Extract the [x, y] coordinate from the center of the cell holding the provided text.  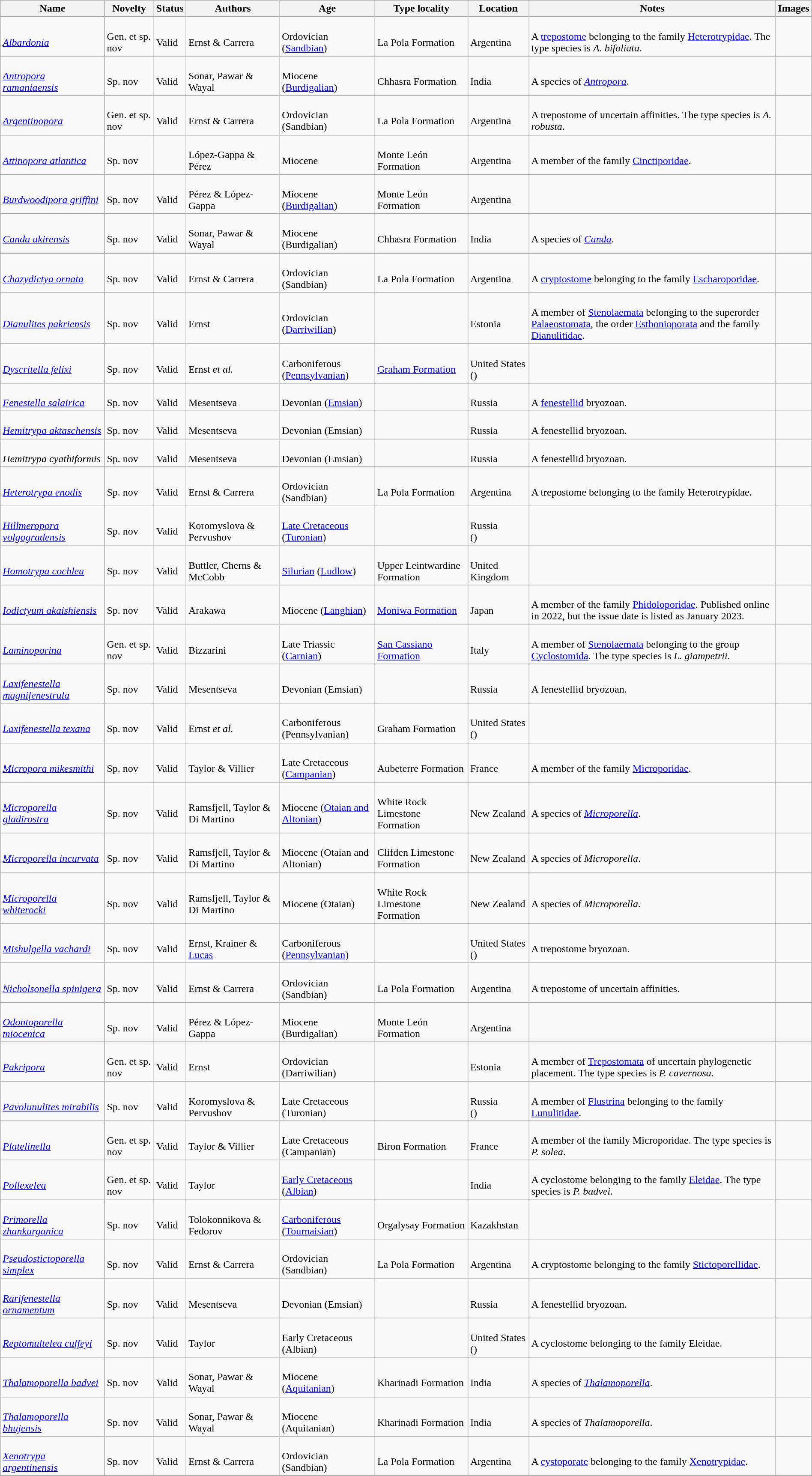
Nicholsonella spinigera [52, 983]
Canda ukirensis [52, 233]
Aubeterre Formation [421, 762]
Miocene [327, 155]
A member of the family Phidoloporidae. Published online in 2022, but the issue date is listed as January 2023. [652, 605]
Attinopora atlantica [52, 155]
Notes [652, 9]
Authors [233, 9]
A species of Antropora. [652, 76]
Microporella gladirostra [52, 808]
Age [327, 9]
A member of the family Microporidae. [652, 762]
A trepostome belonging to the family Heterotrypidae. [652, 487]
Ernst, Krainer & Lucas [233, 943]
Platelinella [52, 1141]
Laxifenestella magnifenestrula [52, 684]
Buttler, Cherns & McCobb [233, 565]
Burdwoodipora griffini [52, 194]
A member of Stenolaemata belonging to the group Cyclostomida. The type species is L. giampetrii. [652, 644]
Rarifenestella ornamentum [52, 1298]
Miocene (Langhian) [327, 605]
Argentinopora [52, 115]
A member of Trepostomata of uncertain phylogenetic placement. The type species is P. cavernosa. [652, 1061]
Miocene (Otaian) [327, 898]
Pavolunulites mirabilis [52, 1101]
Homotrypa cochlea [52, 565]
Arakawa [233, 605]
Silurian (Ludlow) [327, 565]
Hemitrypa cyathiformis [52, 452]
Antropora ramaniaensis [52, 76]
Fenestella salairica [52, 397]
Reptomultelea cuffeyi [52, 1338]
Primorella zhankurganica [52, 1219]
Albardonia [52, 36]
A cyclostome belonging to the family Eleidae. The type species is P. badvei. [652, 1180]
Status [170, 9]
A trepostome belonging to the family Heterotrypidae. The type species is A. bifoliata. [652, 36]
Novelty [129, 9]
A trepostome bryozoan. [652, 943]
Mishulgella vachardi [52, 943]
Chazydictya ornata [52, 273]
Pseudostictoporella simplex [52, 1259]
Late Triassic (Carnian) [327, 644]
Heterotrypa enodis [52, 487]
Orgalysay Formation [421, 1219]
Type locality [421, 9]
A species of Canda. [652, 233]
A cystoporate belonging to the family Xenotrypidae. [652, 1456]
A member of Stenolaemata belonging to the superorder Palaeostomata, the order Esthonioporata and the family Dianulitidae. [652, 318]
San Cassiano Formation [421, 644]
Biron Formation [421, 1141]
A member of Flustrina belonging to the family Lunulitidae. [652, 1101]
Dianulites pakriensis [52, 318]
A trepostome of uncertain affinities. [652, 983]
Italy [498, 644]
Dyscritella felixi [52, 363]
Xenotrypa argentinensis [52, 1456]
Pakripora [52, 1061]
Name [52, 9]
Carboniferous (Tournaisian) [327, 1219]
A cryptostome belonging to the family Escharoporidae. [652, 273]
Hemitrypa aktaschensis [52, 425]
Japan [498, 605]
Moniwa Formation [421, 605]
A cryptostome belonging to the family Stictoporellidae. [652, 1259]
A member of the family Microporidae. The type species is P. solea. [652, 1141]
Microporella whiterocki [52, 898]
Iodictyum akaishiensis [52, 605]
A trepostome of uncertain affinities. The type species is A. robusta. [652, 115]
Microporella incurvata [52, 853]
Odontoporella miocenica [52, 1022]
Thalamoporella badvei [52, 1377]
Pollexelea [52, 1180]
Laxifenestella texana [52, 723]
Clifden Limestone Formation [421, 853]
Bizzarini [233, 644]
Location [498, 9]
Tolokonnikova & Fedorov [233, 1219]
Upper Leintwardine Formation [421, 565]
Hillmeropora volgogradensis [52, 526]
Micropora mikesmithi [52, 762]
Kazakhstan [498, 1219]
Images [794, 9]
López-Gappa & Pérez [233, 155]
A cyclostome belonging to the family Eleidae. [652, 1338]
A member of the family Cinctiporidae. [652, 155]
United Kingdom [498, 565]
Laminoporina [52, 644]
Thalamoporella bhujensis [52, 1416]
